For the text-containing cell, return its midpoint in [X, Y] coordinate format. 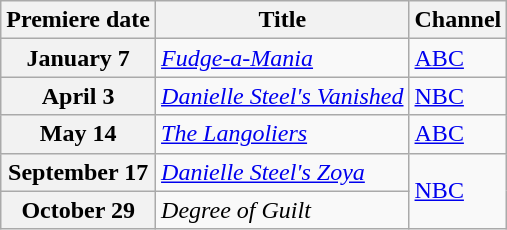
Title [282, 20]
May 14 [78, 134]
Premiere date [78, 20]
Fudge-a-Mania [282, 58]
January 7 [78, 58]
October 29 [78, 210]
Degree of Guilt [282, 210]
Danielle Steel's Zoya [282, 172]
April 3 [78, 96]
Channel [458, 20]
The Langoliers [282, 134]
September 17 [78, 172]
Danielle Steel's Vanished [282, 96]
